Extract the [x, y] coordinate from the center of the cell holding the provided text.  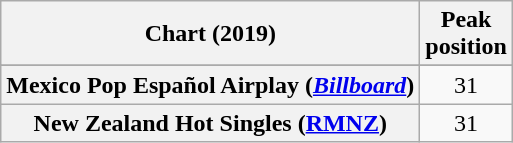
Chart (2019) [210, 34]
New Zealand Hot Singles (RMNZ) [210, 123]
Peakposition [466, 34]
Mexico Pop Español Airplay (Billboard) [210, 85]
